Provide the (x, y) coordinate of the cell's center where the given text is located.  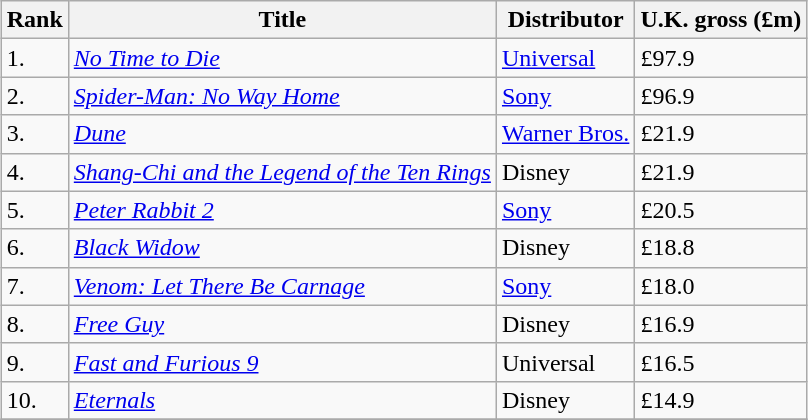
£16.5 (721, 362)
Black Widow (282, 248)
9. (34, 362)
U.K. gross (£m) (721, 20)
6. (34, 248)
Peter Rabbit 2 (282, 210)
Warner Bros. (565, 134)
3. (34, 134)
£96.9 (721, 96)
£14.9 (721, 400)
£18.0 (721, 286)
Spider-Man: No Way Home (282, 96)
2. (34, 96)
£18.8 (721, 248)
1. (34, 58)
7. (34, 286)
£16.9 (721, 324)
£20.5 (721, 210)
Venom: Let There Be Carnage (282, 286)
5. (34, 210)
8. (34, 324)
Rank (34, 20)
Eternals (282, 400)
10. (34, 400)
Shang-Chi and the Legend of the Ten Rings (282, 172)
Dune (282, 134)
Free Guy (282, 324)
Distributor (565, 20)
Fast and Furious 9 (282, 362)
No Time to Die (282, 58)
Title (282, 20)
£97.9 (721, 58)
4. (34, 172)
